From the cell containing the given text, extract its center point as (x, y) coordinate. 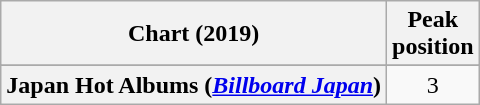
3 (433, 85)
Japan Hot Albums (Billboard Japan) (194, 85)
Chart (2019) (194, 34)
Peakposition (433, 34)
